Output the [x, y] coordinate of the center of the cell containing the given text.  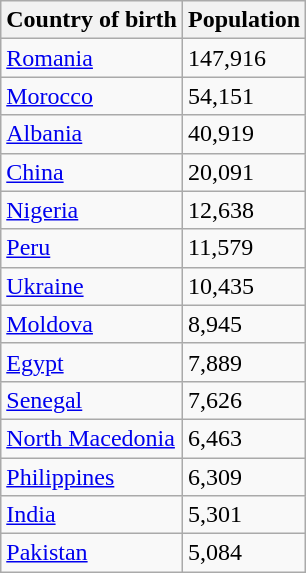
5,084 [244, 553]
Population [244, 20]
5,301 [244, 515]
Egypt [92, 362]
Morocco [92, 96]
7,889 [244, 362]
Senegal [92, 400]
20,091 [244, 172]
147,916 [244, 58]
Philippines [92, 477]
North Macedonia [92, 438]
6,309 [244, 477]
India [92, 515]
Nigeria [92, 210]
Pakistan [92, 553]
Moldova [92, 324]
6,463 [244, 438]
54,151 [244, 96]
Ukraine [92, 286]
7,626 [244, 400]
Romania [92, 58]
Albania [92, 134]
Country of birth [92, 20]
Peru [92, 248]
China [92, 172]
11,579 [244, 248]
12,638 [244, 210]
8,945 [244, 324]
10,435 [244, 286]
40,919 [244, 134]
